Return [X, Y] of the center of cell containing provided text 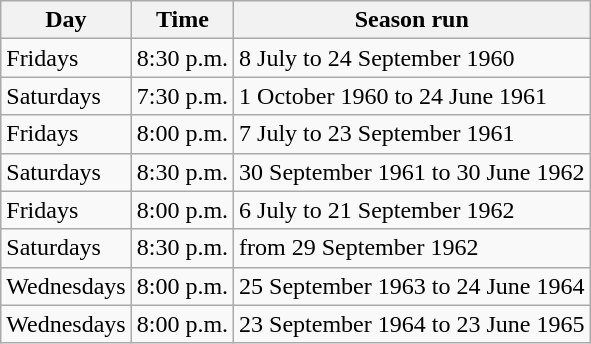
25 September 1963 to 24 June 1964 [412, 286]
6 July to 21 September 1962 [412, 210]
Season run [412, 20]
7:30 p.m. [182, 96]
8 July to 24 September 1960 [412, 58]
Time [182, 20]
1 October 1960 to 24 June 1961 [412, 96]
Day [66, 20]
from 29 September 1962 [412, 248]
23 September 1964 to 23 June 1965 [412, 324]
30 September 1961 to 30 June 1962 [412, 172]
7 July to 23 September 1961 [412, 134]
